Pinpoint the cell where the given text exists, returning its [x, y] midpoint coordinate. 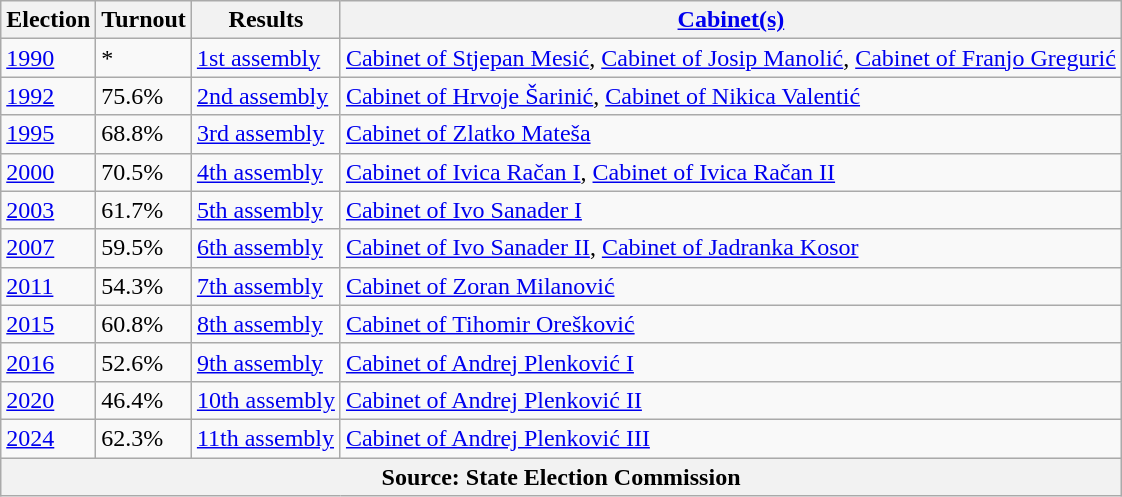
6th assembly [266, 248]
11th assembly [266, 438]
75.6% [144, 96]
2003 [48, 210]
Cabinet of Zlatko Mateša [730, 134]
68.8% [144, 134]
2nd assembly [266, 96]
5th assembly [266, 210]
1st assembly [266, 58]
52.6% [144, 362]
Cabinet of Ivo Sanader I [730, 210]
2024 [48, 438]
Cabinet of Andrej Plenković II [730, 400]
Election [48, 20]
Cabinet of Ivo Sanader II, Cabinet of Jadranka Kosor [730, 248]
60.8% [144, 324]
61.7% [144, 210]
Cabinet of Hrvoje Šarinić, Cabinet of Nikica Valentić [730, 96]
2007 [48, 248]
Results [266, 20]
8th assembly [266, 324]
4th assembly [266, 172]
Cabinet(s) [730, 20]
2020 [48, 400]
7th assembly [266, 286]
Cabinet of Tihomir Orešković [730, 324]
1995 [48, 134]
Cabinet of Andrej Plenković I [730, 362]
9th assembly [266, 362]
Cabinet of Ivica Račan I, Cabinet of Ivica Račan II [730, 172]
Turnout [144, 20]
59.5% [144, 248]
2015 [48, 324]
1990 [48, 58]
Cabinet of Stjepan Mesić, Cabinet of Josip Manolić, Cabinet of Franjo Gregurić [730, 58]
62.3% [144, 438]
Cabinet of Andrej Plenković III [730, 438]
54.3% [144, 286]
46.4% [144, 400]
* [144, 58]
2000 [48, 172]
2011 [48, 286]
2016 [48, 362]
Source: State Election Commission [562, 477]
Cabinet of Zoran Milanović [730, 286]
3rd assembly [266, 134]
70.5% [144, 172]
10th assembly [266, 400]
1992 [48, 96]
